Identify which cell holds the provided text, then report its [X, Y] central coordinate. 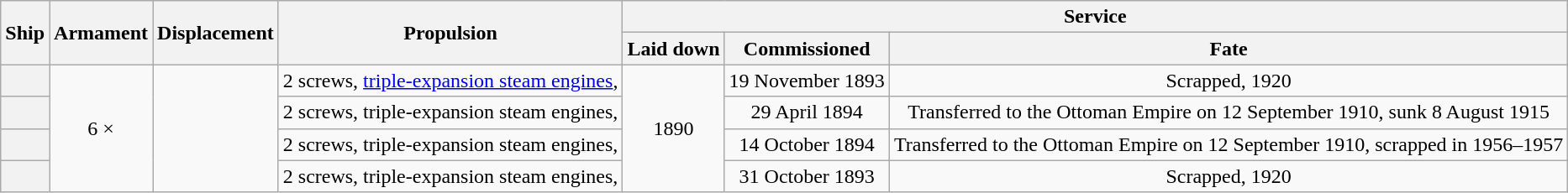
6 × [101, 128]
Propulsion [450, 33]
Armament [101, 33]
14 October 1894 [807, 144]
Fate [1229, 49]
29 April 1894 [807, 112]
Displacement [216, 33]
Service [1096, 17]
19 November 1893 [807, 81]
31 October 1893 [807, 176]
1890 [674, 128]
Transferred to the Ottoman Empire on 12 September 1910, scrapped in 1956–1957 [1229, 144]
Commissioned [807, 49]
Laid down [674, 49]
Transferred to the Ottoman Empire on 12 September 1910, sunk 8 August 1915 [1229, 112]
Ship [25, 33]
